Return the (X, Y) coordinate for the center point of the cell that contains the specified text.  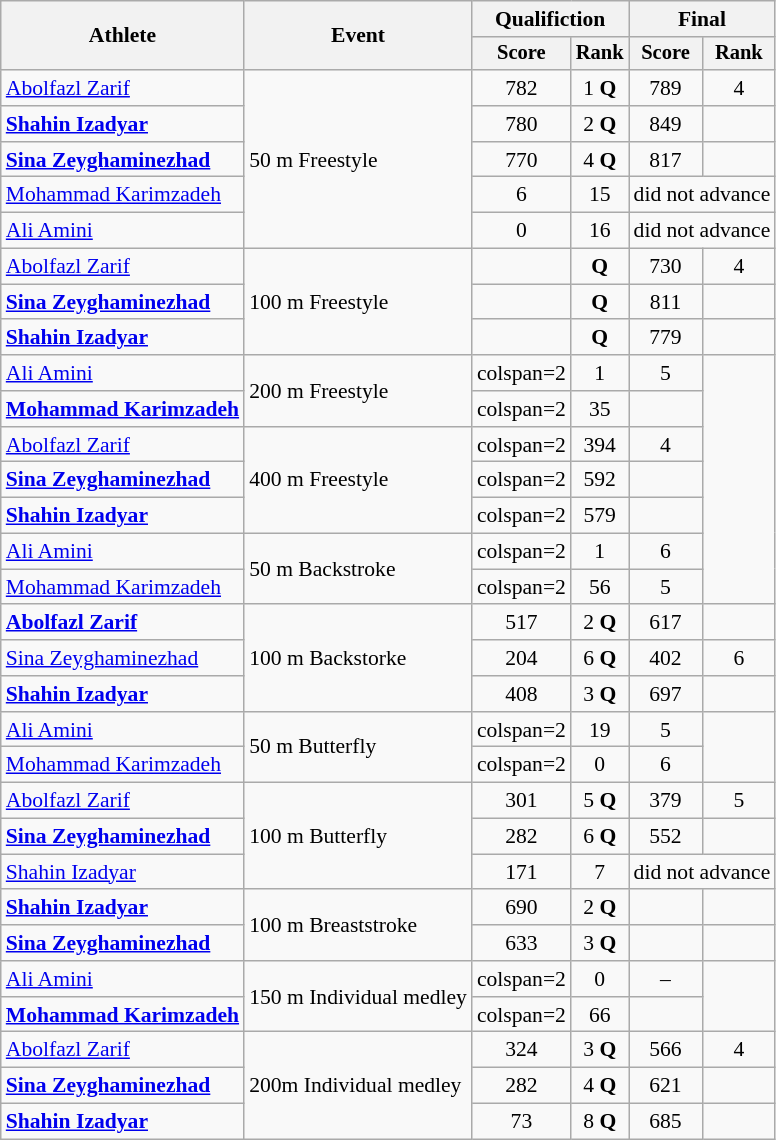
817 (666, 160)
617 (666, 623)
849 (666, 124)
171 (522, 872)
Athlete (122, 36)
730 (666, 267)
16 (600, 231)
200 m Freestyle (358, 390)
685 (666, 1122)
552 (666, 837)
789 (666, 88)
517 (522, 623)
394 (600, 445)
408 (522, 694)
1 Q (600, 88)
782 (522, 88)
633 (522, 943)
100 m Backstorke (358, 658)
690 (522, 908)
779 (666, 338)
100 m Butterfly (358, 836)
19 (600, 730)
7 (600, 872)
150 m Individual medley (358, 996)
Final (702, 19)
811 (666, 302)
66 (600, 1015)
Event (358, 36)
566 (666, 1050)
50 m Butterfly (358, 748)
697 (666, 694)
100 m Freestyle (358, 302)
780 (522, 124)
301 (522, 801)
50 m Backstroke (358, 570)
204 (522, 658)
621 (666, 1086)
Qualifiction (550, 19)
35 (600, 409)
5 Q (600, 801)
379 (666, 801)
– (666, 979)
579 (600, 516)
324 (522, 1050)
100 m Breaststroke (358, 926)
592 (600, 480)
56 (600, 587)
15 (600, 195)
402 (666, 658)
400 m Freestyle (358, 480)
73 (522, 1122)
770 (522, 160)
8 Q (600, 1122)
50 m Freestyle (358, 159)
200m Individual medley (358, 1086)
